Provide the [X, Y] coordinate of the cell's center where the given text is located.  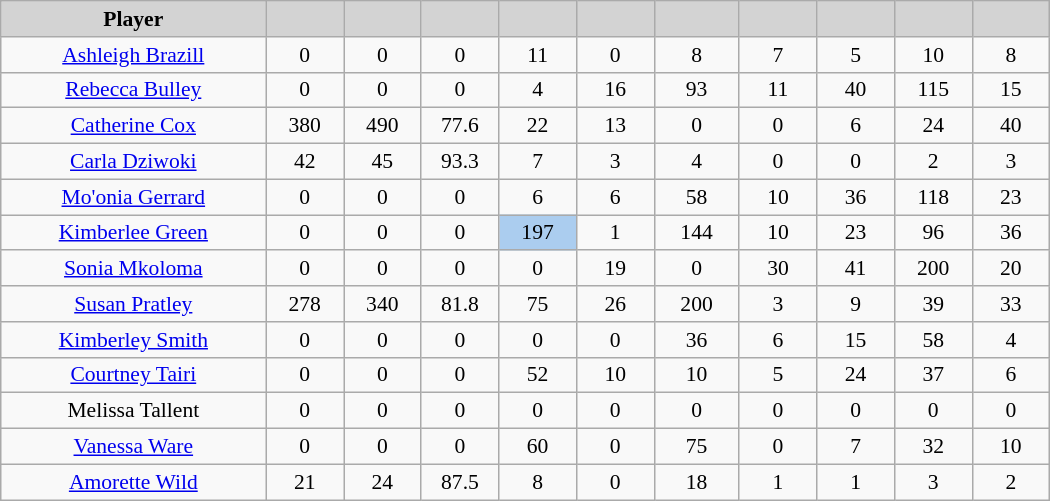
20 [1011, 269]
Amorette Wild [134, 482]
13 [615, 126]
18 [696, 482]
52 [538, 375]
16 [615, 90]
340 [383, 304]
30 [778, 269]
Vanessa Ware [134, 447]
197 [538, 233]
Melissa Tallent [134, 411]
380 [305, 126]
Ashleigh Brazill [134, 55]
93.3 [460, 162]
Kimberlee Green [134, 233]
490 [383, 126]
45 [383, 162]
37 [933, 375]
Mo'onia Gerrard [134, 197]
96 [933, 233]
21 [305, 482]
26 [615, 304]
118 [933, 197]
87.5 [460, 482]
Sonia Mkoloma [134, 269]
41 [856, 269]
22 [538, 126]
278 [305, 304]
81.8 [460, 304]
42 [305, 162]
115 [933, 90]
39 [933, 304]
Susan Pratley [134, 304]
Carla Dziwoki [134, 162]
19 [615, 269]
93 [696, 90]
33 [1011, 304]
32 [933, 447]
144 [696, 233]
60 [538, 447]
Rebecca Bulley [134, 90]
9 [856, 304]
Catherine Cox [134, 126]
Courtney Tairi [134, 375]
77.6 [460, 126]
Player [134, 19]
Kimberley Smith [134, 340]
